Scan for the cell matching the given text and deliver its [x, y] coordinate at center. 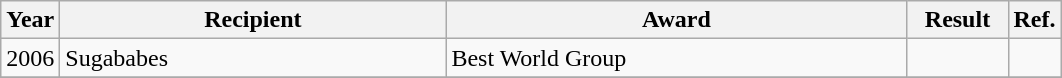
Best World Group [676, 58]
Award [676, 20]
Year [30, 20]
Result [958, 20]
Recipient [253, 20]
Ref. [1034, 20]
2006 [30, 58]
Sugababes [253, 58]
